Output the (x, y) coordinate of the center of the cell containing the given text.  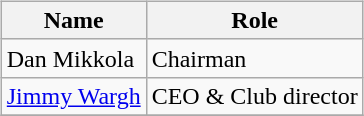
Chairman (254, 58)
Jimmy Wargh (74, 96)
CEO & Club director (254, 96)
Dan Mikkola (74, 58)
Name (74, 20)
Role (254, 20)
